Extract the (X, Y) coordinate from the center of the cell holding the provided text.  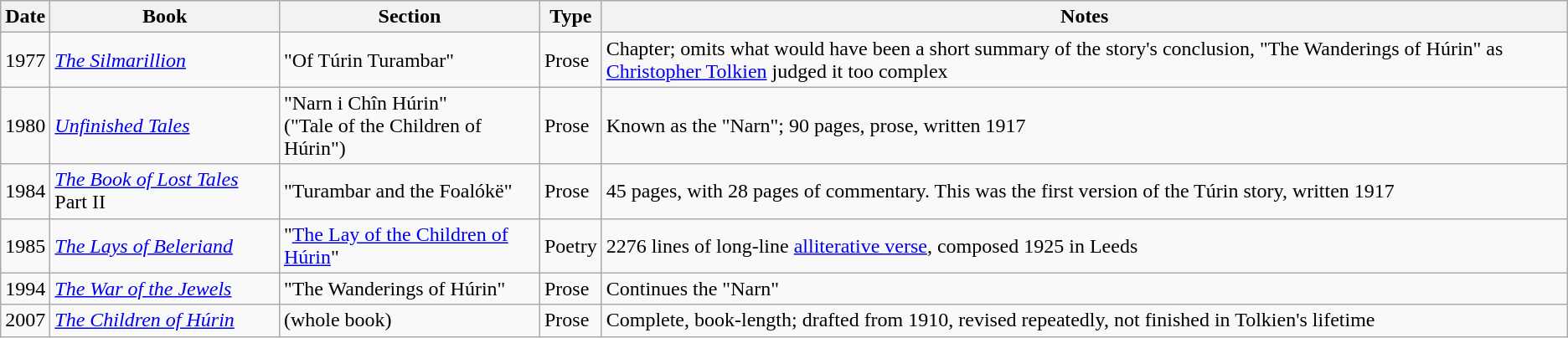
Poetry (570, 246)
45 pages, with 28 pages of commentary. This was the first version of the Túrin story, written 1917 (1084, 191)
Section (409, 17)
"Of Túrin Turambar" (409, 60)
The Children of Húrin (165, 320)
2007 (25, 320)
The War of the Jewels (165, 289)
1984 (25, 191)
Unfinished Tales (165, 125)
"The Lay of the Children of Húrin" (409, 246)
"Turambar and the Foalókë" (409, 191)
Date (25, 17)
2276 lines of long-line alliterative verse, composed 1925 in Leeds (1084, 246)
1977 (25, 60)
Complete, book-length; drafted from 1910, revised repeatedly, not finished in Tolkien's lifetime (1084, 320)
The Book of Lost Tales Part II (165, 191)
Notes (1084, 17)
(whole book) (409, 320)
"Narn i Chîn Húrin"("Tale of the Children of Húrin") (409, 125)
Chapter; omits what would have been a short summary of the story's conclusion, "The Wanderings of Húrin" as Christopher Tolkien judged it too complex (1084, 60)
"The Wanderings of Húrin" (409, 289)
Book (165, 17)
Type (570, 17)
The Lays of Beleriand (165, 246)
1980 (25, 125)
Known as the "Narn"; 90 pages, prose, written 1917 (1084, 125)
The Silmarillion (165, 60)
1985 (25, 246)
Continues the "Narn" (1084, 289)
1994 (25, 289)
